Determine the (x, y) coordinate at the center of the cell enclosing the given text.  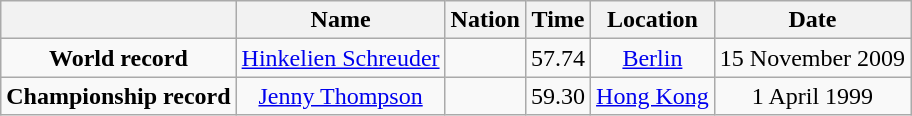
Time (558, 20)
Hinkelien Schreuder (340, 58)
15 November 2009 (812, 58)
Nation (485, 20)
Championship record (118, 96)
57.74 (558, 58)
World record (118, 58)
Jenny Thompson (340, 96)
Name (340, 20)
Date (812, 20)
59.30 (558, 96)
Hong Kong (653, 96)
Berlin (653, 58)
Location (653, 20)
1 April 1999 (812, 96)
